Capture the cell that displays the provided text and extract its (x, y) central coordinate. 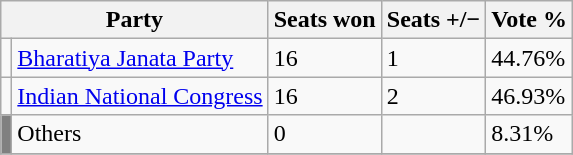
0 (324, 134)
46.93% (530, 96)
8.31% (530, 134)
Indian National Congress (140, 96)
Seats won (324, 20)
Vote % (530, 20)
Seats +/− (433, 20)
1 (433, 58)
Bharatiya Janata Party (140, 58)
Others (140, 134)
Party (134, 20)
44.76% (530, 58)
2 (433, 96)
